From the cell containing the given text, extract its center point as [x, y] coordinate. 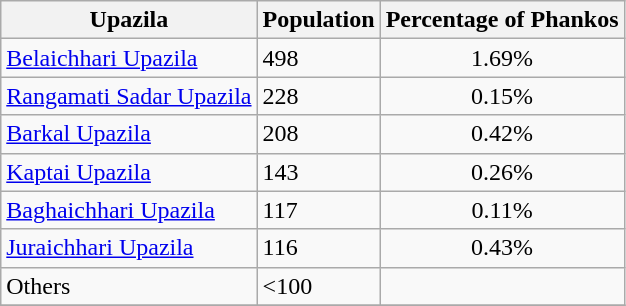
228 [318, 96]
0.11% [502, 210]
Rangamati Sadar Upazila [129, 96]
143 [318, 172]
Percentage of Phankos [502, 20]
117 [318, 210]
116 [318, 248]
208 [318, 134]
0.26% [502, 172]
498 [318, 58]
0.15% [502, 96]
Upazila [129, 20]
0.43% [502, 248]
<100 [318, 286]
Others [129, 286]
0.42% [502, 134]
Barkal Upazila [129, 134]
Juraichhari Upazila [129, 248]
Kaptai Upazila [129, 172]
Baghaichhari Upazila [129, 210]
1.69% [502, 58]
Belaichhari Upazila [129, 58]
Population [318, 20]
